Extract the [X, Y] coordinate from the center of the cell holding the provided text.  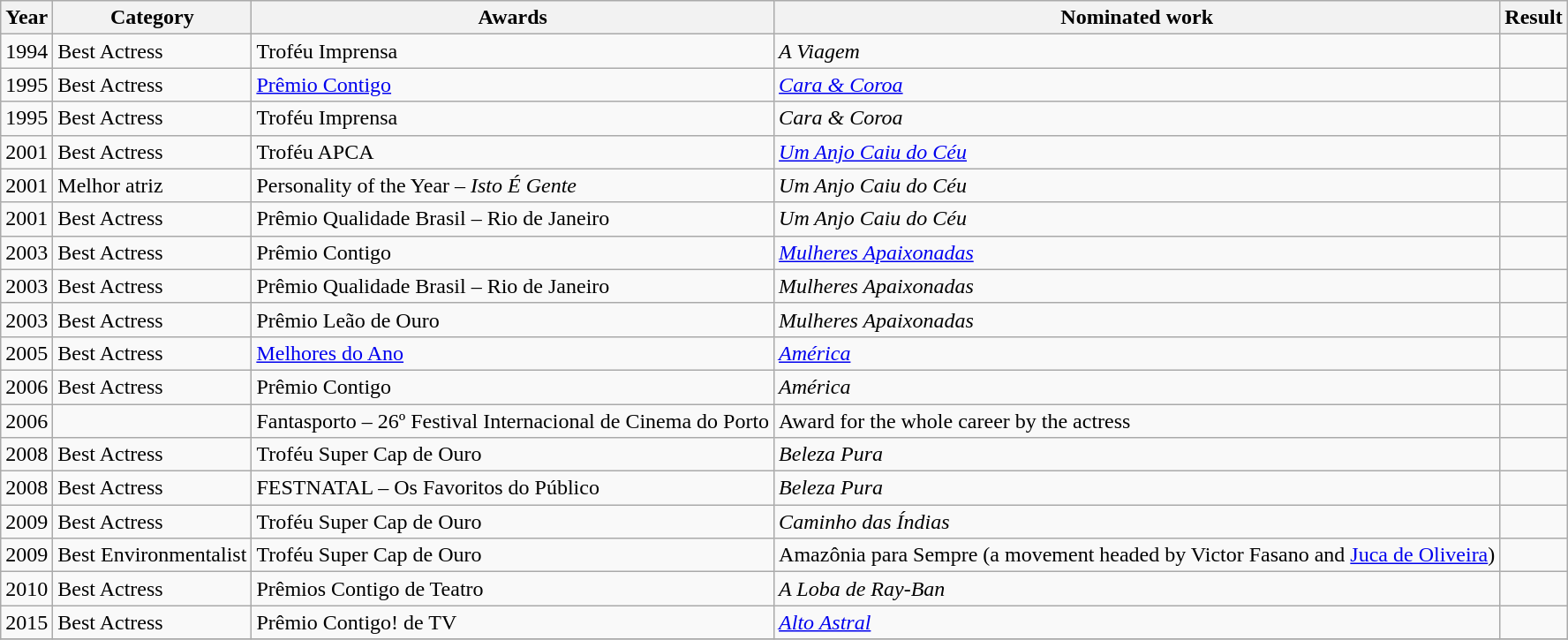
A Loba de Ray-Ban [1137, 589]
Troféu APCA [513, 152]
2015 [26, 622]
Result [1534, 18]
Personality of the Year – Isto É Gente [513, 185]
Amazônia para Sempre (a movement headed by Victor Fasano and Juca de Oliveira) [1137, 555]
FESTNATAL – Os Favoritos do Público [513, 488]
Category [152, 18]
Year [26, 18]
Fantasporto – 26º Festival Internacional de Cinema do Porto [513, 421]
Prêmio Contigo! de TV [513, 622]
Awards [513, 18]
1994 [26, 51]
Alto Astral [1137, 622]
2010 [26, 589]
Melhor atriz [152, 185]
A Viagem [1137, 51]
Best Environmentalist [152, 555]
2005 [26, 353]
Caminho das Índias [1137, 522]
Prêmio Leão de Ouro [513, 320]
Award for the whole career by the actress [1137, 421]
Nominated work [1137, 18]
Prêmios Contigo de Teatro [513, 589]
Melhores do Ano [513, 353]
